Return [x, y] of the center of cell containing provided text 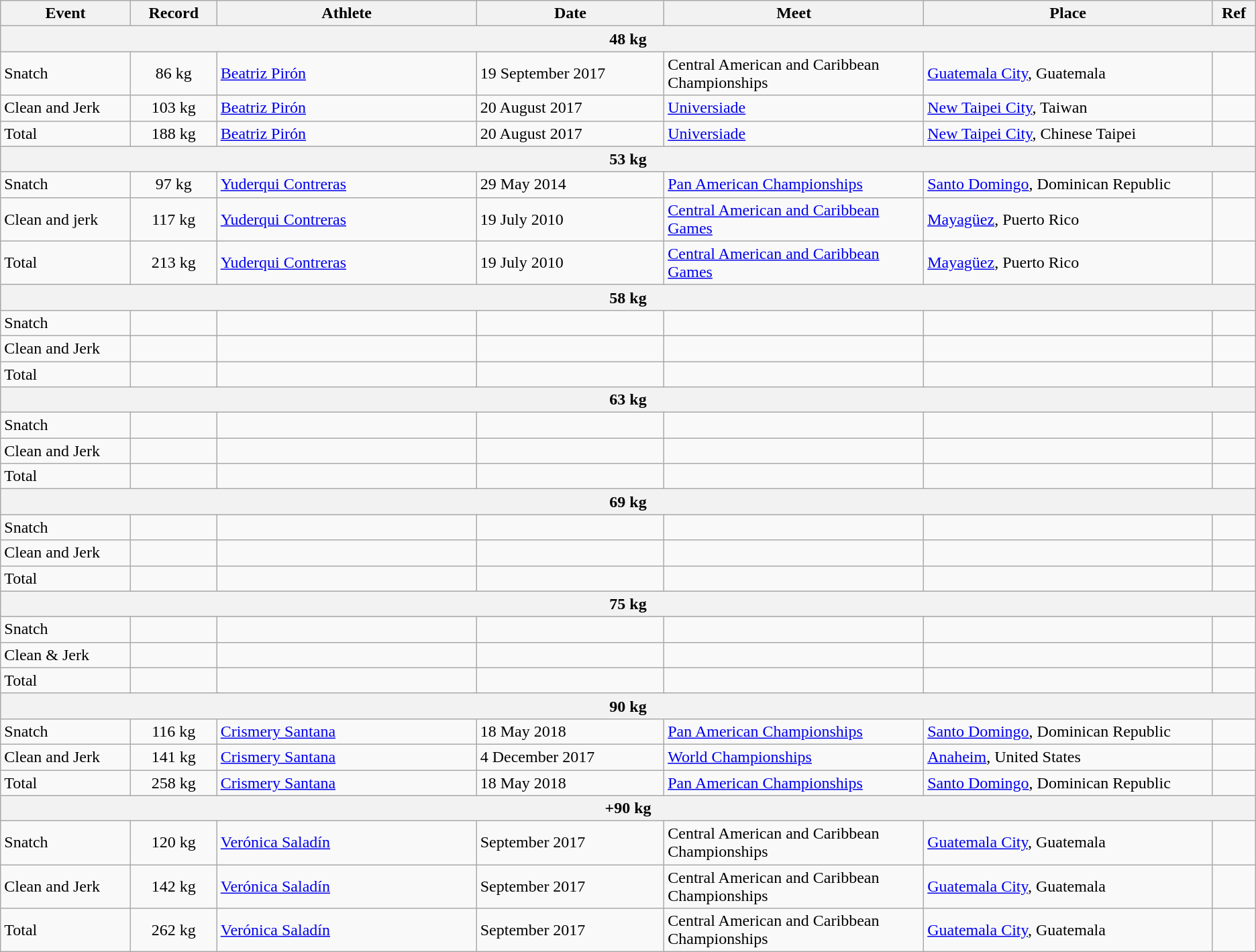
53 kg [628, 159]
29 May 2014 [570, 184]
4 December 2017 [570, 757]
New Taipei City, Chinese Taipei [1068, 134]
Ref [1235, 13]
+90 kg [628, 808]
58 kg [628, 297]
120 kg [173, 843]
Athlete [346, 13]
213 kg [173, 263]
141 kg [173, 757]
Meet [794, 13]
19 September 2017 [570, 74]
Date [570, 13]
142 kg [173, 887]
48 kg [628, 39]
Anaheim, United States [1068, 757]
262 kg [173, 930]
Clean & Jerk [66, 655]
90 kg [628, 706]
75 kg [628, 604]
Clean and jerk [66, 219]
World Championships [794, 757]
86 kg [173, 74]
63 kg [628, 400]
103 kg [173, 108]
New Taipei City, Taiwan [1068, 108]
188 kg [173, 134]
69 kg [628, 502]
Event [66, 13]
97 kg [173, 184]
Record [173, 13]
258 kg [173, 783]
Place [1068, 13]
116 kg [173, 731]
117 kg [173, 219]
